For the text-containing cell, return its midpoint in (X, Y) coordinate format. 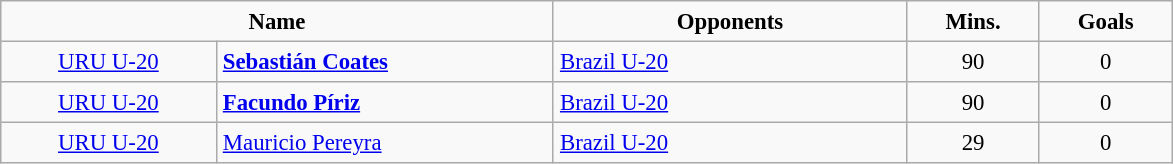
Sebastián Coates (384, 61)
Mins. (974, 21)
Goals (1106, 21)
Name (277, 21)
29 (974, 142)
Opponents (730, 21)
Facundo Píriz (384, 102)
Mauricio Pereyra (384, 142)
